Provide the (x, y) coordinate of the cell's center where the given text is located.  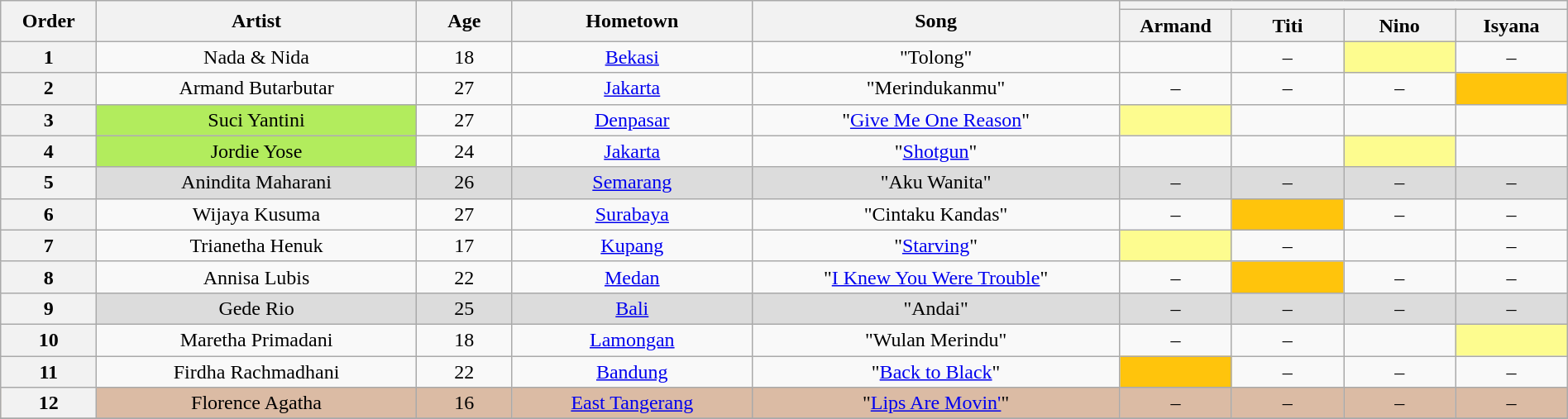
Nada & Nida (256, 57)
Nino (1399, 26)
"Merindukanmu" (936, 88)
"Lips Are Movin'" (936, 403)
Bekasi (632, 57)
Hometown (632, 21)
2 (49, 88)
Kupang (632, 245)
12 (49, 403)
"I Knew You Were Trouble" (936, 277)
10 (49, 340)
Denpasar (632, 120)
Titi (1287, 26)
Florence Agatha (256, 403)
"Aku Wanita" (936, 183)
Anindita Maharani (256, 183)
Suci Yantini (256, 120)
Song (936, 21)
"Wulan Merindu" (936, 340)
Jordie Yose (256, 151)
7 (49, 245)
25 (464, 308)
4 (49, 151)
Armand (1176, 26)
11 (49, 371)
Surabaya (632, 214)
26 (464, 183)
Annisa Lubis (256, 277)
Armand Butarbutar (256, 88)
17 (464, 245)
8 (49, 277)
"Cintaku Kandas" (936, 214)
"Back to Black" (936, 371)
24 (464, 151)
3 (49, 120)
Trianetha Henuk (256, 245)
Gede Rio (256, 308)
East Tangerang (632, 403)
9 (49, 308)
"Andai" (936, 308)
Semarang (632, 183)
Age (464, 21)
"Tolong" (936, 57)
Lamongan (632, 340)
Maretha Primadani (256, 340)
1 (49, 57)
Bandung (632, 371)
5 (49, 183)
16 (464, 403)
6 (49, 214)
Medan (632, 277)
Bali (632, 308)
Order (49, 21)
"Give Me One Reason" (936, 120)
Wijaya Kusuma (256, 214)
"Shotgun" (936, 151)
Artist (256, 21)
"Starving" (936, 245)
Isyana (1512, 26)
Firdha Rachmadhani (256, 371)
